Determine the [X, Y] coordinate at the center of the cell enclosing the given text.  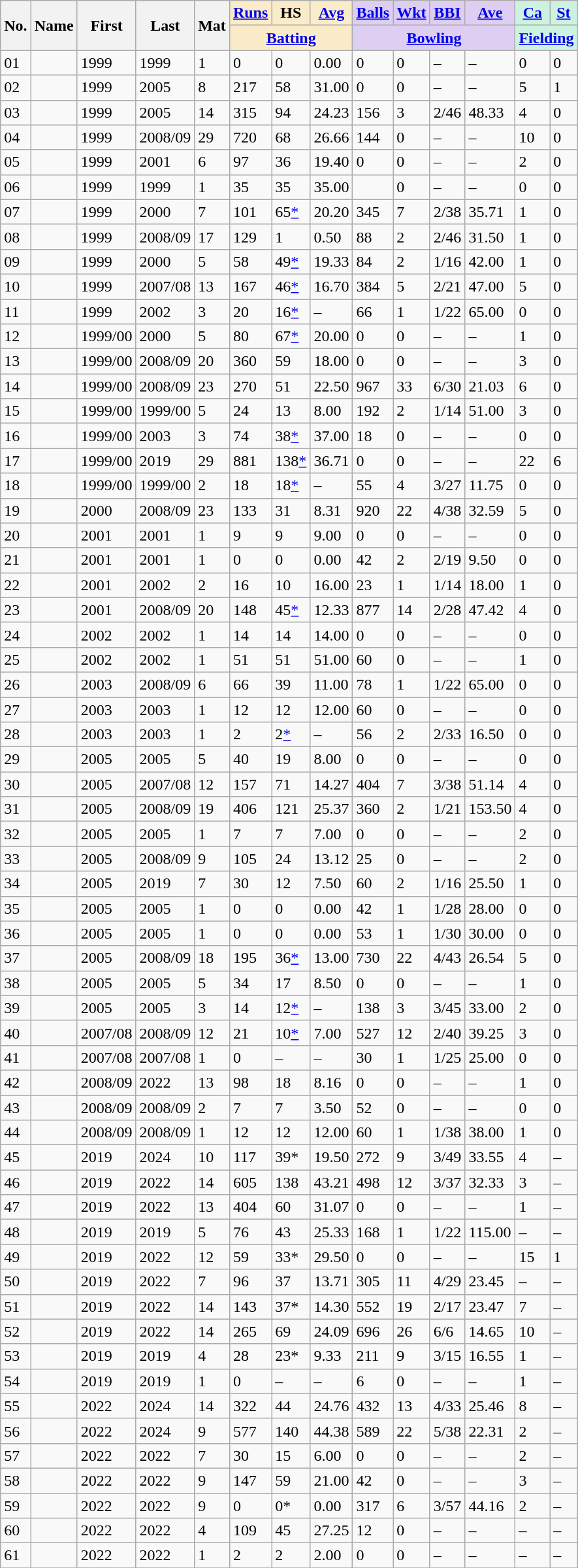
4/29 [447, 1282]
14.27 [332, 784]
16* [291, 312]
157 [250, 784]
1/21 [447, 809]
97 [250, 162]
345 [373, 212]
148 [250, 610]
527 [373, 1033]
06 [16, 187]
192 [373, 411]
19.50 [332, 1158]
31.00 [332, 88]
138* [291, 461]
46* [291, 286]
44.38 [332, 1431]
71 [291, 784]
6.00 [332, 1456]
07 [16, 212]
50 [16, 1282]
25.46 [490, 1406]
09 [16, 261]
9.50 [490, 560]
6/6 [447, 1331]
23* [291, 1356]
37* [291, 1307]
144 [373, 137]
42.00 [490, 261]
Ca [533, 13]
94 [291, 112]
9.33 [332, 1356]
38.00 [490, 1133]
2/33 [447, 735]
31.50 [490, 237]
21.03 [490, 386]
22.31 [490, 1431]
25.50 [490, 884]
101 [250, 212]
0.50 [332, 237]
605 [250, 1182]
27 [16, 709]
1/28 [447, 909]
Fielding [546, 38]
168 [373, 1232]
14.65 [490, 1331]
4/33 [447, 1406]
13.00 [332, 958]
3/15 [447, 1356]
3/37 [447, 1182]
14.30 [332, 1307]
1/38 [447, 1133]
Batting [291, 38]
39.25 [490, 1033]
12.33 [332, 610]
35.71 [490, 212]
24.76 [332, 1406]
384 [373, 286]
317 [373, 1505]
31.07 [332, 1207]
2/19 [447, 560]
23.45 [490, 1282]
78 [373, 684]
920 [373, 510]
47.00 [490, 286]
38* [291, 436]
13.71 [332, 1282]
02 [16, 88]
167 [250, 286]
498 [373, 1182]
9.00 [332, 535]
19.33 [332, 261]
47.42 [490, 610]
Bowling [434, 38]
98 [250, 1082]
24.09 [332, 1331]
32.33 [490, 1182]
881 [250, 461]
48.33 [490, 112]
46 [16, 1182]
115.00 [490, 1232]
577 [250, 1431]
18* [291, 486]
26.54 [490, 958]
16.00 [332, 585]
16.50 [490, 735]
217 [250, 88]
730 [373, 958]
Mat [212, 25]
147 [250, 1480]
8.31 [332, 510]
51.14 [490, 784]
5/38 [447, 1431]
Wkt [411, 13]
61 [16, 1556]
BBI [447, 13]
153.50 [490, 809]
38 [16, 983]
84 [373, 261]
05 [16, 162]
67* [291, 337]
25.00 [490, 1058]
156 [373, 112]
20.00 [332, 337]
44.16 [490, 1505]
HS [291, 13]
10* [291, 1033]
12* [291, 1008]
16.55 [490, 1356]
Runs [250, 13]
589 [373, 1431]
47 [16, 1207]
143 [250, 1307]
96 [250, 1282]
6/30 [447, 386]
14.00 [332, 635]
88 [373, 237]
105 [250, 859]
2/38 [447, 212]
4/43 [447, 958]
25.37 [332, 809]
Avg [332, 13]
305 [373, 1282]
3/38 [447, 784]
Ave [490, 13]
No. [16, 25]
1/30 [447, 933]
23.47 [490, 1307]
21.00 [332, 1480]
432 [373, 1406]
315 [250, 112]
270 [250, 386]
16.70 [332, 286]
35.00 [332, 187]
65* [291, 212]
32.59 [490, 510]
265 [250, 1331]
877 [373, 610]
76 [250, 1232]
11.00 [332, 684]
211 [373, 1356]
48 [16, 1232]
22.50 [332, 386]
121 [291, 809]
74 [250, 436]
33* [291, 1257]
2/28 [447, 610]
54 [16, 1381]
552 [373, 1307]
720 [250, 137]
20.20 [332, 212]
7.50 [332, 884]
27.25 [332, 1531]
2.00 [332, 1556]
11.75 [490, 486]
37.00 [332, 436]
3/57 [447, 1505]
8.50 [332, 983]
Last [165, 25]
109 [250, 1531]
Balls [373, 13]
49 [16, 1257]
967 [373, 386]
129 [250, 237]
3/27 [447, 486]
57 [16, 1456]
322 [250, 1406]
39* [291, 1158]
0* [291, 1505]
4/38 [447, 510]
45* [291, 610]
29.50 [332, 1257]
195 [250, 958]
03 [16, 112]
272 [373, 1158]
80 [250, 337]
Name [54, 25]
406 [250, 809]
28.00 [490, 909]
First [106, 25]
696 [373, 1331]
25.33 [332, 1232]
36.71 [332, 461]
2/17 [447, 1307]
2/40 [447, 1033]
24.23 [332, 112]
41 [16, 1058]
13.12 [332, 859]
33.00 [490, 1008]
49* [291, 261]
19.40 [332, 162]
8.16 [332, 1082]
1/25 [447, 1058]
133 [250, 510]
2* [291, 735]
3/45 [447, 1008]
43.21 [332, 1182]
117 [250, 1158]
01 [16, 63]
140 [291, 1431]
04 [16, 137]
32 [16, 834]
68 [291, 137]
3.50 [332, 1108]
2/21 [447, 286]
30.00 [490, 933]
3/49 [447, 1158]
08 [16, 237]
26.66 [332, 137]
69 [291, 1331]
33.55 [490, 1158]
36* [291, 958]
St [564, 13]
